Detect which cell encompasses the target text, then output its (X, Y) center coordinate. 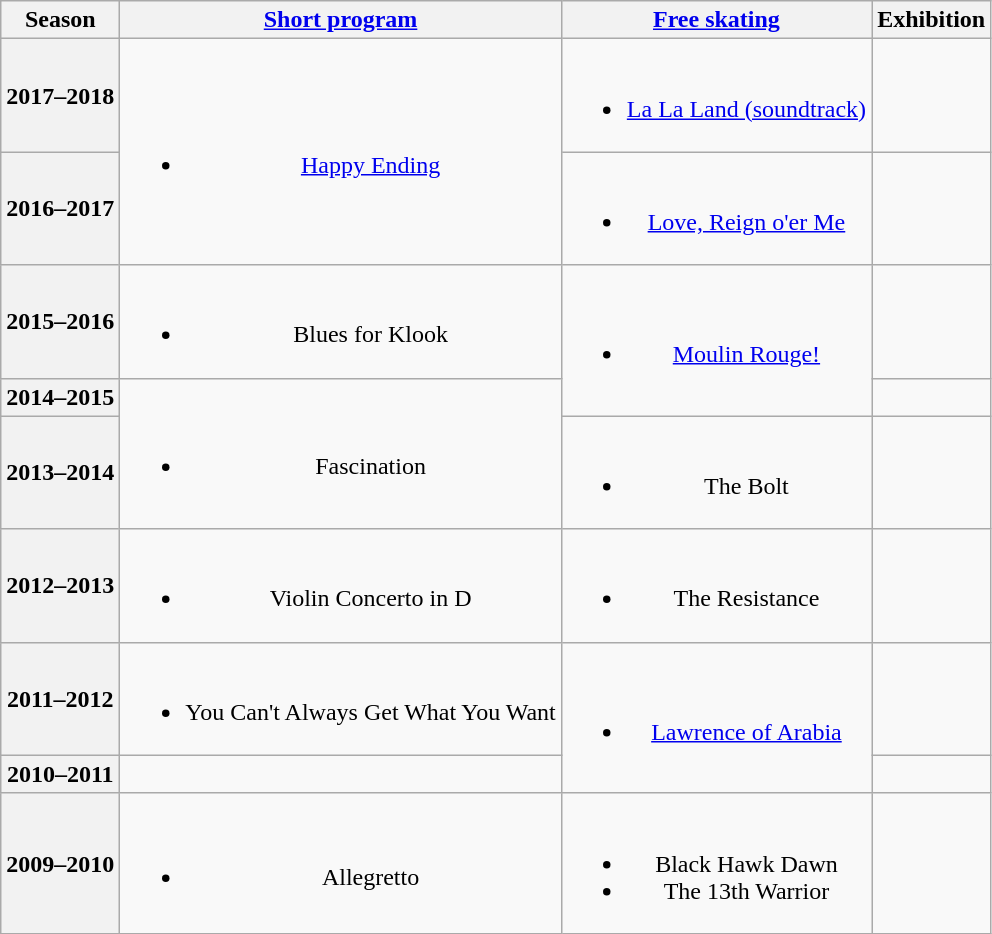
Free skating (716, 20)
2015–2016 (60, 322)
Moulin Rouge! (716, 340)
The Resistance (716, 586)
Season (60, 20)
La La Land (soundtrack) (716, 96)
2016–2017 (60, 208)
Allegretto (340, 863)
Short program (340, 20)
Violin Concerto in D (340, 586)
Exhibition (932, 20)
You Can't Always Get What You Want (340, 698)
Happy Ending (340, 152)
Black Hawk Dawn The 13th Warrior (716, 863)
2013–2014 (60, 472)
Blues for Klook (340, 322)
2011–2012 (60, 698)
2014–2015 (60, 397)
2009–2010 (60, 863)
Fascination (340, 454)
2010–2011 (60, 774)
Love, Reign o'er Me (716, 208)
2012–2013 (60, 586)
The Bolt (716, 472)
Lawrence of Arabia (716, 718)
2017–2018 (60, 96)
